Provide the (X, Y) coordinate of the cell's center where the given text is located.  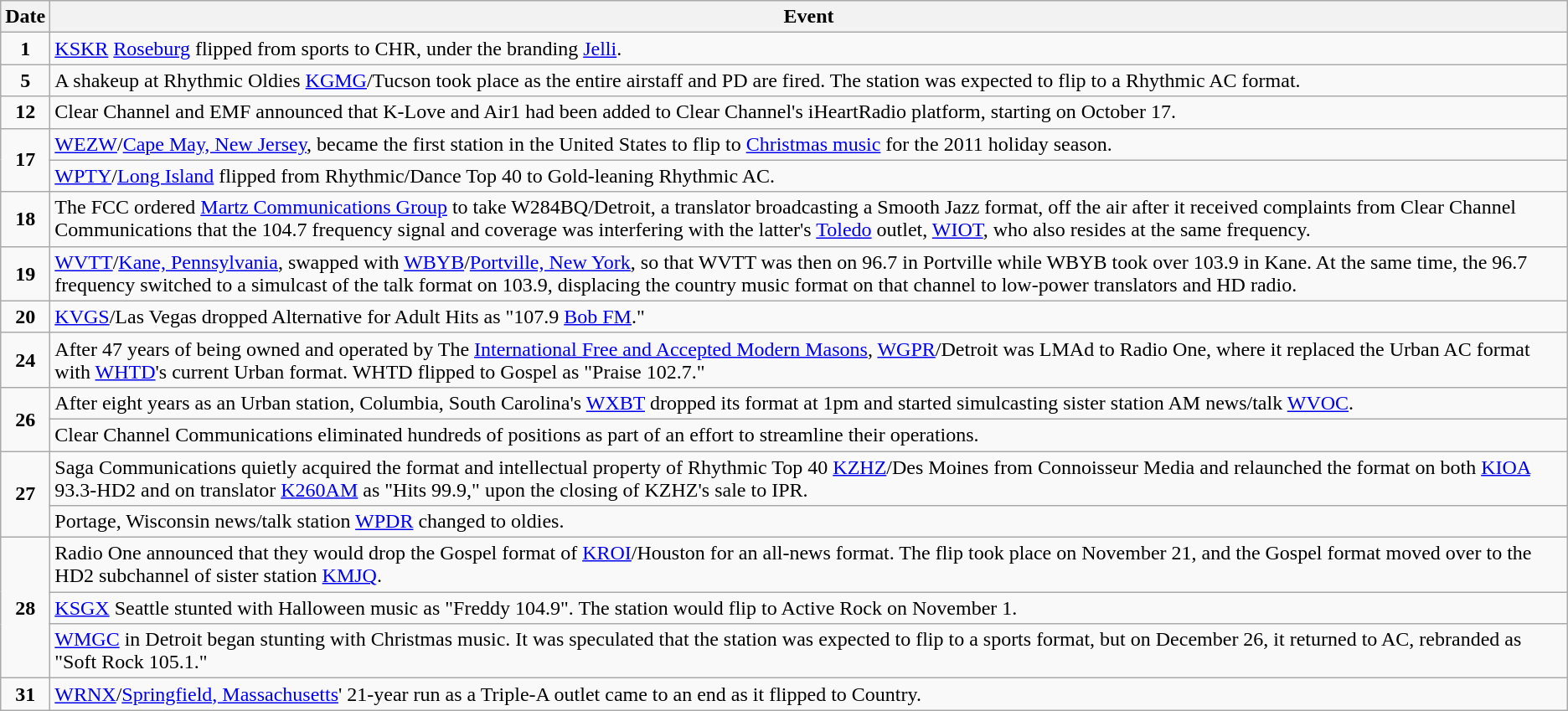
26 (25, 419)
WRNX/Springfield, Massachusetts' 21-year run as a Triple-A outlet came to an end as it flipped to Country. (809, 694)
Clear Channel and EMF announced that K-Love and Air1 had been added to Clear Channel's iHeartRadio platform, starting on October 17. (809, 112)
KSKR Roseburg flipped from sports to CHR, under the branding Jelli. (809, 49)
27 (25, 494)
5 (25, 80)
Date (25, 17)
31 (25, 694)
12 (25, 112)
Event (809, 17)
Clear Channel Communications eliminated hundreds of positions as part of an effort to streamline their operations. (809, 435)
24 (25, 360)
KVGS/Las Vegas dropped Alternative for Adult Hits as "107.9 Bob FM." (809, 317)
WPTY/Long Island flipped from Rhythmic/Dance Top 40 to Gold-leaning Rhythmic AC. (809, 176)
WEZW/Cape May, New Jersey, became the first station in the United States to flip to Christmas music for the 2011 holiday season. (809, 144)
17 (25, 160)
Portage, Wisconsin news/talk station WPDR changed to oldies. (809, 522)
19 (25, 273)
1 (25, 49)
18 (25, 219)
28 (25, 608)
KSGX Seattle stunted with Halloween music as "Freddy 104.9". The station would flip to Active Rock on November 1. (809, 608)
20 (25, 317)
